Return (X, Y) of the center of cell containing provided text 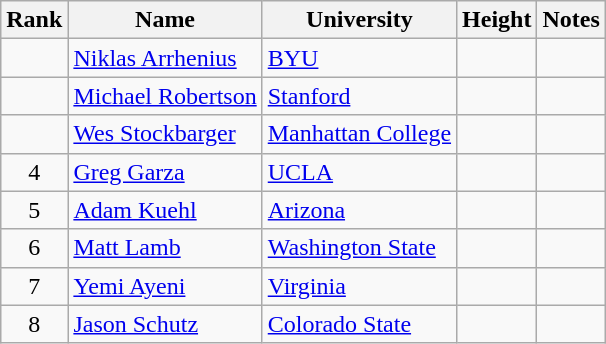
Jason Schutz (165, 324)
7 (34, 286)
Matt Lamb (165, 248)
Manhattan College (359, 134)
University (359, 20)
Name (165, 20)
BYU (359, 58)
Arizona (359, 210)
6 (34, 248)
UCLA (359, 172)
4 (34, 172)
Notes (571, 20)
Niklas Arrhenius (165, 58)
Wes Stockbarger (165, 134)
5 (34, 210)
Greg Garza (165, 172)
Michael Robertson (165, 96)
Height (497, 20)
Adam Kuehl (165, 210)
8 (34, 324)
Virginia (359, 286)
Rank (34, 20)
Stanford (359, 96)
Colorado State (359, 324)
Washington State (359, 248)
Yemi Ayeni (165, 286)
